Identify which cell holds the provided text, then report its (x, y) central coordinate. 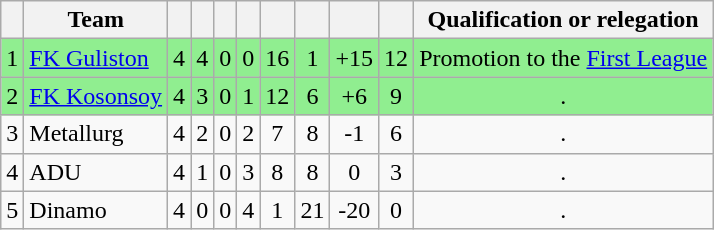
5 (12, 210)
21 (312, 210)
+15 (354, 58)
Qualification or relegation (564, 20)
ADU (96, 172)
-1 (354, 134)
Promotion to the First League (564, 58)
Dinamo (96, 210)
FK Kosonsoy (96, 96)
-20 (354, 210)
+6 (354, 96)
9 (396, 96)
FK Guliston (96, 58)
Team (96, 20)
16 (278, 58)
Metallurg (96, 134)
7 (278, 134)
